Return the (x, y) coordinate for the center point of the cell that contains the specified text.  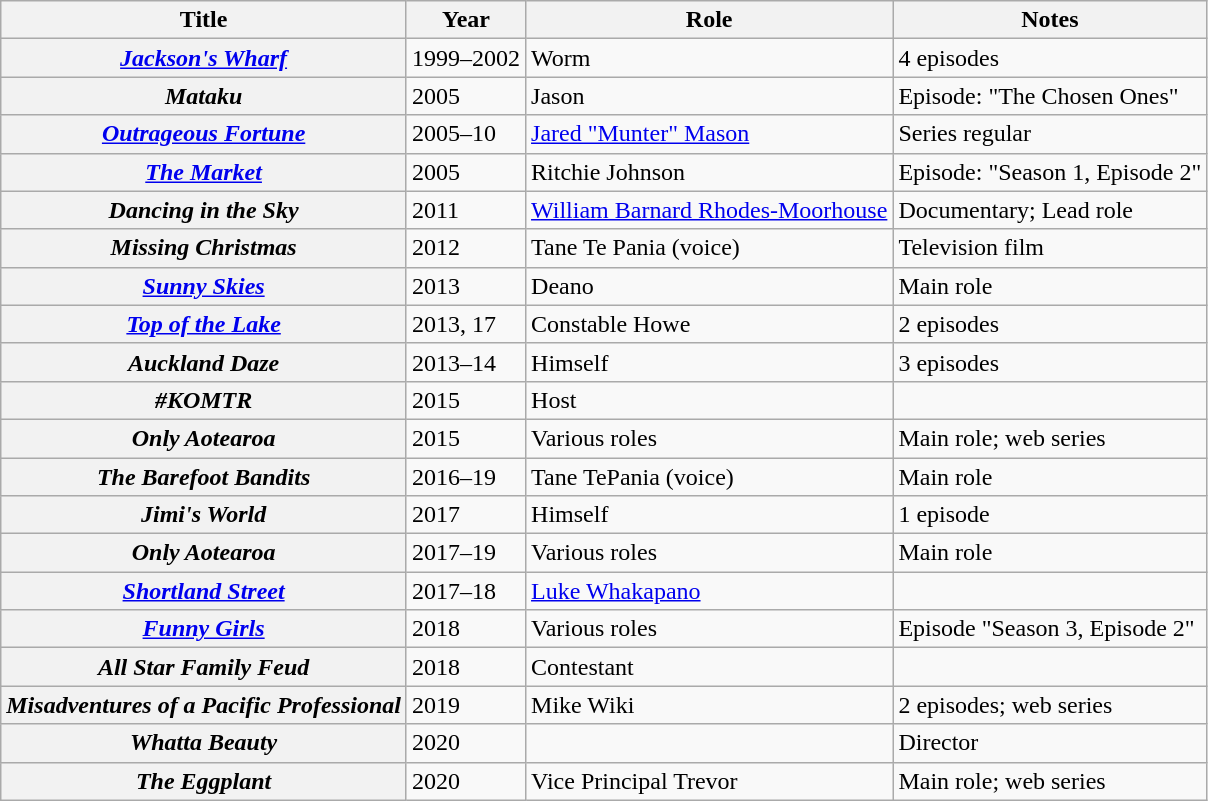
The Eggplant (204, 781)
Episode "Season 3, Episode 2" (1050, 629)
Contestant (710, 667)
Mataku (204, 96)
Episode: "The Chosen Ones" (1050, 96)
Shortland Street (204, 591)
Dancing in the Sky (204, 210)
Ritchie Johnson (710, 172)
Outrageous Fortune (204, 134)
The Market (204, 172)
Whatta Beauty (204, 743)
2017–18 (466, 591)
Missing Christmas (204, 248)
Episode: "Season 1, Episode 2" (1050, 172)
Series regular (1050, 134)
The Barefoot Bandits (204, 477)
2019 (466, 705)
Worm (710, 58)
1999–2002 (466, 58)
2005–10 (466, 134)
Sunny Skies (204, 286)
Top of the Lake (204, 324)
William Barnard Rhodes-Moorhouse (710, 210)
4 episodes (1050, 58)
2 episodes; web series (1050, 705)
2013–14 (466, 362)
3 episodes (1050, 362)
Notes (1050, 20)
2013, 17 (466, 324)
2017 (466, 515)
#KOMTR (204, 400)
Deano (710, 286)
Luke Whakapano (710, 591)
2 episodes (1050, 324)
Role (710, 20)
Tane Te Pania (voice) (710, 248)
Jackson's Wharf (204, 58)
Vice Principal Trevor (710, 781)
2017–19 (466, 553)
Auckland Daze (204, 362)
2013 (466, 286)
2011 (466, 210)
Jared "Munter" Mason (710, 134)
Jimi's World (204, 515)
Constable Howe (710, 324)
1 episode (1050, 515)
Title (204, 20)
All Star Family Feud (204, 667)
Television film (1050, 248)
Mike Wiki (710, 705)
Funny Girls (204, 629)
2012 (466, 248)
Host (710, 400)
Tane TePania (voice) (710, 477)
2016–19 (466, 477)
Year (466, 20)
Director (1050, 743)
Documentary; Lead role (1050, 210)
Jason (710, 96)
Misadventures of a Pacific Professional (204, 705)
